For the text-containing cell, return its midpoint in (x, y) coordinate format. 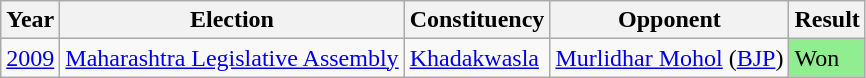
Election (232, 20)
Khadakwasla (477, 58)
Opponent (670, 20)
2009 (30, 58)
Maharashtra Legislative Assembly (232, 58)
Constituency (477, 20)
Won (827, 58)
Year (30, 20)
Result (827, 20)
Murlidhar Mohol (BJP) (670, 58)
